Provide the (X, Y) coordinate of the cell's center where the given text is located.  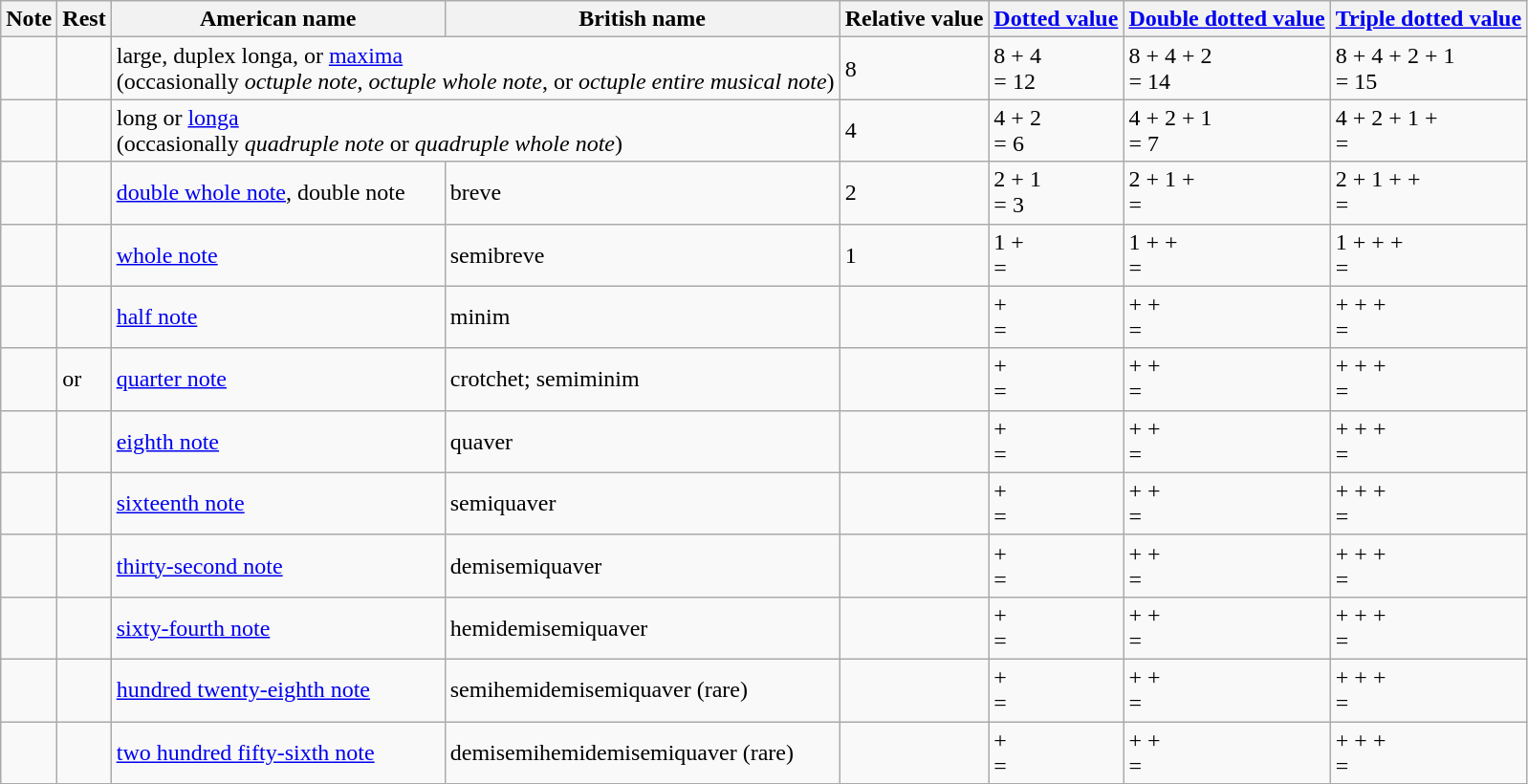
hundred twenty-eighth note (277, 690)
1 + + + = (1429, 254)
4 + 2 = 6 (1056, 130)
8 (914, 69)
2 + 1 + + = (1429, 193)
4 + 2 + 1 + = (1429, 130)
crotchet; semiminim (643, 379)
or (84, 379)
1 (914, 254)
sixteenth note (277, 503)
Double dotted value (1227, 19)
1 + + = (1227, 254)
8 + 4 + 2= 14 (1227, 69)
demisemihemidemisemiquaver (rare) (643, 751)
semibreve (643, 254)
Relative value (914, 19)
2 + 1 = 3 (1056, 193)
hemidemisemiquaver (643, 627)
2 (914, 193)
large, duplex longa, or maxima(occasionally octuple note, octuple whole note, or octuple entire musical note) (475, 69)
eighth note (277, 442)
quaver (643, 442)
Note (29, 19)
8 + 4 + 2 + 1= 15 (1429, 69)
demisemiquaver (643, 566)
4 (914, 130)
8 + 4= 12 (1056, 69)
whole note (277, 254)
2 + 1 + = (1227, 193)
American name (277, 19)
Rest (84, 19)
long or longa(occasionally quadruple note or quadruple whole note) (475, 130)
Triple dotted value (1429, 19)
breve (643, 193)
two hundred fifty-sixth note (277, 751)
double whole note, double note (277, 193)
4 + 2 + 1 = 7 (1227, 130)
quarter note (277, 379)
Dotted value (1056, 19)
minim (643, 317)
thirty-second note (277, 566)
sixty-fourth note (277, 627)
half note (277, 317)
1 + = (1056, 254)
semiquaver (643, 503)
British name (643, 19)
semihemidemisemiquaver (rare) (643, 690)
